Output the [x, y] coordinate of the center of the cell containing the given text.  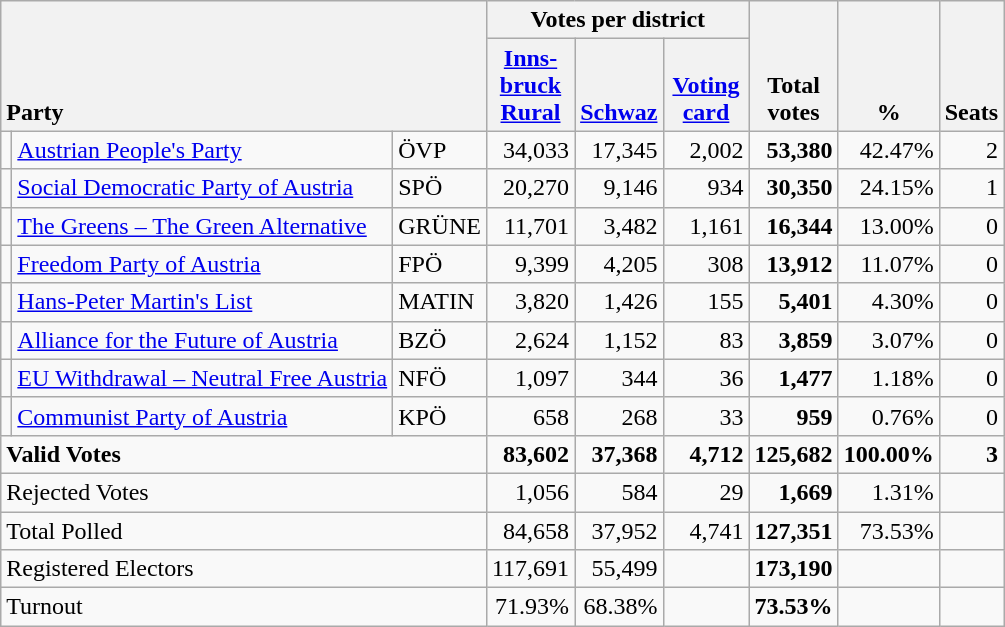
68.38% [619, 607]
5,401 [794, 302]
3 [971, 454]
Valid Votes [244, 454]
42.47% [888, 150]
SPÖ [440, 188]
9,146 [619, 188]
FPÖ [440, 264]
Total Polled [244, 531]
117,691 [530, 569]
308 [706, 264]
Registered Electors [244, 569]
127,351 [794, 531]
1,161 [706, 226]
4,205 [619, 264]
Turnout [244, 607]
17,345 [619, 150]
ÖVP [440, 150]
2,624 [530, 340]
173,190 [794, 569]
53,380 [794, 150]
Hans-Peter Martin's List [202, 302]
Alliance for the Future of Austria [202, 340]
2,002 [706, 150]
1 [971, 188]
11,701 [530, 226]
KPÖ [440, 416]
Schwaz [619, 85]
36 [706, 378]
GRÜNE [440, 226]
1.18% [888, 378]
Communist Party of Austria [202, 416]
Seats [971, 66]
16,344 [794, 226]
1,426 [619, 302]
Rejected Votes [244, 492]
Totalvotes [794, 66]
Freedom Party of Austria [202, 264]
NFÖ [440, 378]
3.07% [888, 340]
344 [619, 378]
1,477 [794, 378]
4,712 [706, 454]
4,741 [706, 531]
1,152 [619, 340]
584 [619, 492]
BZÖ [440, 340]
13.00% [888, 226]
1,669 [794, 492]
658 [530, 416]
MATIN [440, 302]
Austrian People's Party [202, 150]
84,658 [530, 531]
2 [971, 150]
3,482 [619, 226]
1,097 [530, 378]
EU Withdrawal – Neutral Free Austria [202, 378]
0.76% [888, 416]
4.30% [888, 302]
Votingcard [706, 85]
100.00% [888, 454]
3,859 [794, 340]
1.31% [888, 492]
37,952 [619, 531]
Votes per district [618, 20]
30,350 [794, 188]
33 [706, 416]
The Greens – The Green Alternative [202, 226]
Party [244, 66]
% [888, 66]
155 [706, 302]
11.07% [888, 264]
1,056 [530, 492]
37,368 [619, 454]
268 [619, 416]
83,602 [530, 454]
959 [794, 416]
934 [706, 188]
71.93% [530, 607]
83 [706, 340]
34,033 [530, 150]
20,270 [530, 188]
Inns-bruckRural [530, 85]
Social Democratic Party of Austria [202, 188]
125,682 [794, 454]
24.15% [888, 188]
9,399 [530, 264]
29 [706, 492]
13,912 [794, 264]
55,499 [619, 569]
3,820 [530, 302]
